From the cell containing the given text, extract its center point as (X, Y) coordinate. 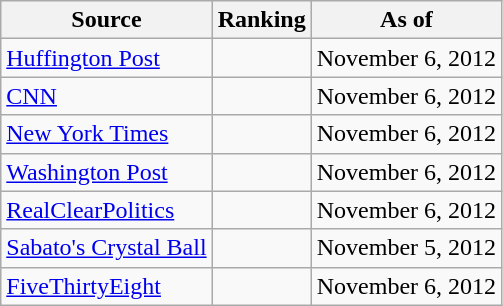
As of (406, 20)
FiveThirtyEight (106, 286)
Ranking (262, 20)
November 5, 2012 (406, 248)
Huffington Post (106, 58)
New York Times (106, 134)
RealClearPolitics (106, 210)
Washington Post (106, 172)
Sabato's Crystal Ball (106, 248)
Source (106, 20)
CNN (106, 96)
